From the cell containing the given text, extract its center point as [X, Y] coordinate. 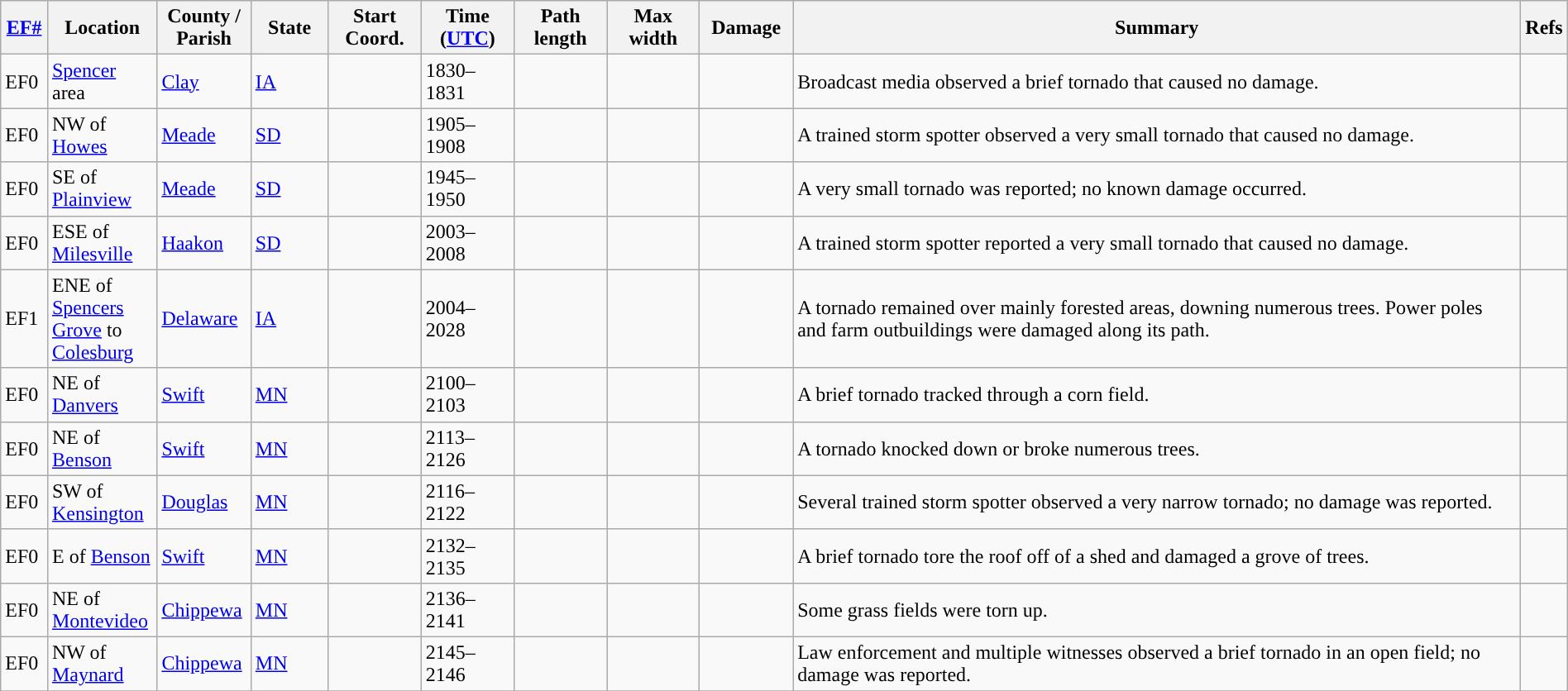
2116–2122 [467, 503]
Broadcast media observed a brief tornado that caused no damage. [1157, 81]
Start Coord. [375, 28]
Spencer area [102, 81]
Douglas [203, 503]
NE of Benson [102, 448]
NE of Danvers [102, 395]
A very small tornado was reported; no known damage occurred. [1157, 188]
2132–2135 [467, 555]
1945–1950 [467, 188]
1905–1908 [467, 136]
Location [102, 28]
2145–2146 [467, 663]
Several trained storm spotter observed a very narrow tornado; no damage was reported. [1157, 503]
EF# [25, 28]
Refs [1544, 28]
E of Benson [102, 555]
Max width [653, 28]
Damage [746, 28]
A trained storm spotter observed a very small tornado that caused no damage. [1157, 136]
SE of Plainview [102, 188]
Summary [1157, 28]
2100–2103 [467, 395]
Some grass fields were torn up. [1157, 610]
ESE of Milesville [102, 243]
Time (UTC) [467, 28]
NE of Montevideo [102, 610]
State [289, 28]
A brief tornado tracked through a corn field. [1157, 395]
Clay [203, 81]
2136–2141 [467, 610]
SW of Kensington [102, 503]
2113–2126 [467, 448]
Haakon [203, 243]
Path length [561, 28]
A brief tornado tore the roof off of a shed and damaged a grove of trees. [1157, 555]
2003–2008 [467, 243]
1830–1831 [467, 81]
2004–2028 [467, 319]
A tornado remained over mainly forested areas, downing numerous trees. Power poles and farm outbuildings were damaged along its path. [1157, 319]
NW of Maynard [102, 663]
County / Parish [203, 28]
Law enforcement and multiple witnesses observed a brief tornado in an open field; no damage was reported. [1157, 663]
A tornado knocked down or broke numerous trees. [1157, 448]
ENE of Spencers Grove to Colesburg [102, 319]
NW of Howes [102, 136]
EF1 [25, 319]
Delaware [203, 319]
A trained storm spotter reported a very small tornado that caused no damage. [1157, 243]
